Capture the cell that displays the provided text and extract its [X, Y] central coordinate. 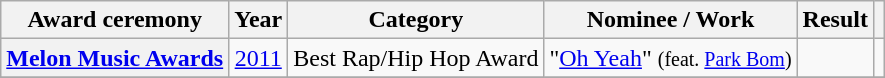
Award ceremony [115, 20]
Category [416, 20]
"Oh Yeah" (feat. Park Bom) [670, 58]
2011 [258, 58]
Nominee / Work [670, 20]
Result [835, 20]
Best Rap/Hip Hop Award [416, 58]
Year [258, 20]
Melon Music Awards [115, 58]
